Return [X, Y] of the center of cell containing provided text 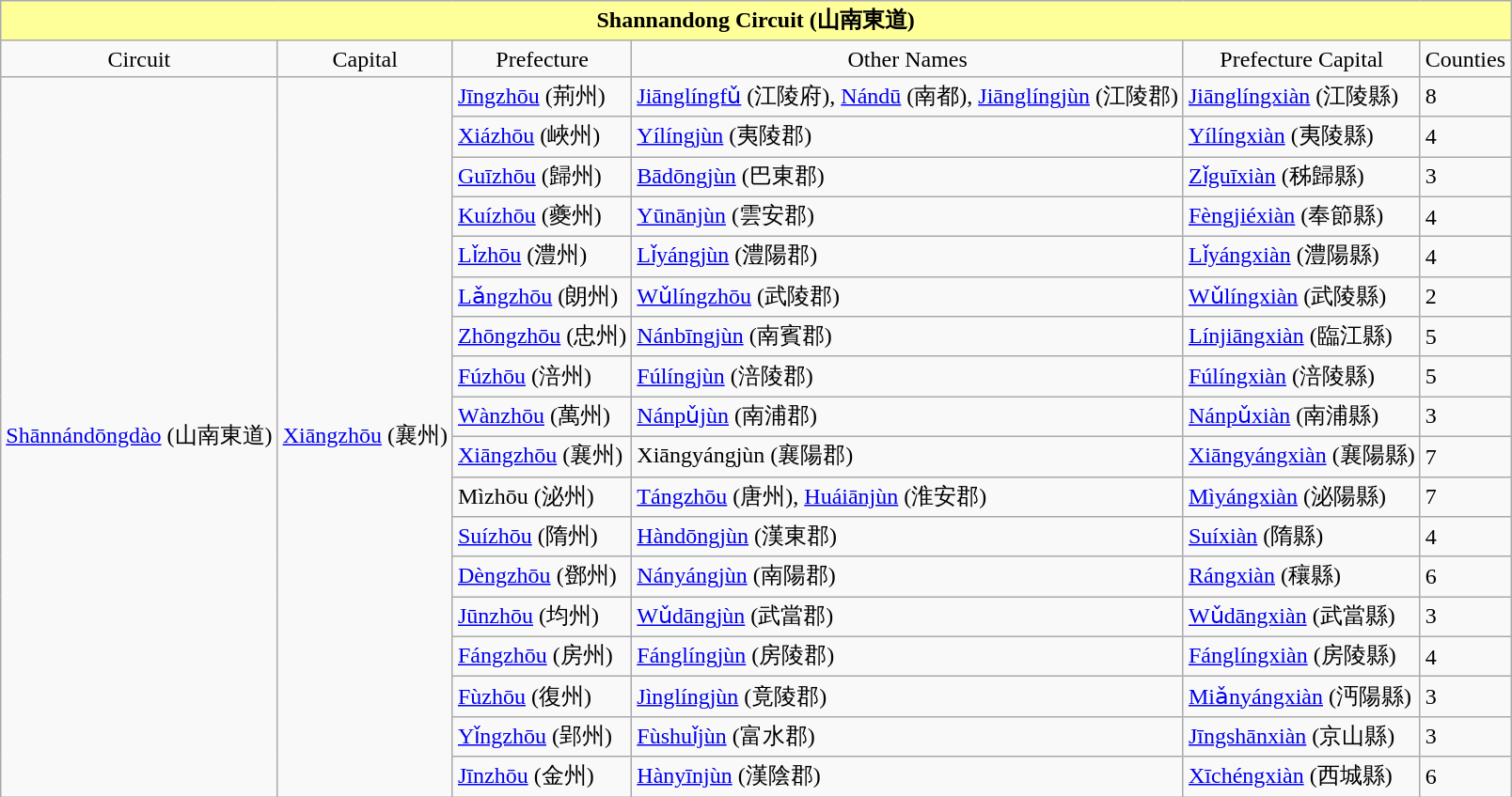
Jiānglíngxiàn (江陵縣) [1301, 96]
Fúzhōu (涪州) [542, 376]
Miǎnyángxiàn (沔陽縣) [1301, 697]
Lǐyángxiàn (澧陽縣) [1301, 258]
Mìyángxiàn (泌陽縣) [1301, 496]
Shānnándōngdào (山南東道) [139, 436]
Yílíngxiàn (夷陵縣) [1301, 137]
Xiāngyángxiàn (襄陽縣) [1301, 457]
Fánglíngxiàn (房陵縣) [1301, 656]
Lǎngzhōu (朗州) [542, 297]
Other Names [908, 58]
Jìnglíngjùn (竟陵郡) [908, 697]
Jiānglíngfǔ (江陵府), Nándū (南都), Jiānglíngjùn (江陵郡) [908, 96]
Lǐzhōu (澧州) [542, 258]
Wǔdāngjùn (武當郡) [908, 617]
Nánpǔjùn (南浦郡) [908, 417]
Zhōngzhōu (忠州) [542, 336]
Yǐngzhōu (郢州) [542, 737]
Jīngzhōu (荊州) [542, 96]
Fángzhōu (房州) [542, 656]
Nánpǔxiàn (南浦縣) [1301, 417]
Zǐguīxiàn (秭歸縣) [1301, 177]
Jūnzhōu (均州) [542, 617]
Hànyīnjùn (漢陰郡) [908, 776]
Nányángjùn (南陽郡) [908, 577]
Prefecture Capital [1301, 58]
Fúlíngjùn (涪陵郡) [908, 376]
Fùshuǐjùn (富水郡) [908, 737]
Jīnzhōu (金州) [542, 776]
Wànzhōu (萬州) [542, 417]
8 [1465, 96]
Bādōngjùn (巴東郡) [908, 177]
Suízhōu (隋州) [542, 538]
Guīzhōu (歸州) [542, 177]
Dèngzhōu (鄧州) [542, 577]
Yūnānjùn (雲安郡) [908, 216]
Capital [365, 58]
Wǔlíngzhōu (武陵郡) [908, 297]
Tángzhōu (唐州), Huáiānjùn (淮安郡) [908, 496]
Xiázhōu (峽州) [542, 137]
Línjiāngxiàn (臨江縣) [1301, 336]
Counties [1465, 58]
Fúlíngxiàn (涪陵縣) [1301, 376]
Fùzhōu (復州) [542, 697]
Yílíngjùn (夷陵郡) [908, 137]
Jīngshānxiàn (京山縣) [1301, 737]
Fèngjiéxiàn (奉節縣) [1301, 216]
Prefecture [542, 58]
2 [1465, 297]
Lǐyángjùn (澧陽郡) [908, 258]
Shannandong Circuit (山南東道) [756, 21]
Fánglíngjùn (房陵郡) [908, 656]
Rángxiàn (穰縣) [1301, 577]
Wǔlíngxiàn (武陵縣) [1301, 297]
Circuit [139, 58]
Wǔdāngxiàn (武當縣) [1301, 617]
Xīchéngxiàn (西城縣) [1301, 776]
Xiāngyángjùn (襄陽郡) [908, 457]
Suíxiàn (隋縣) [1301, 538]
Kuízhōu (夔州) [542, 216]
Hàndōngjùn (漢東郡) [908, 538]
Mìzhōu (泌州) [542, 496]
Nánbīngjùn (南賓郡) [908, 336]
